For the text-containing cell, return its midpoint in (x, y) coordinate format. 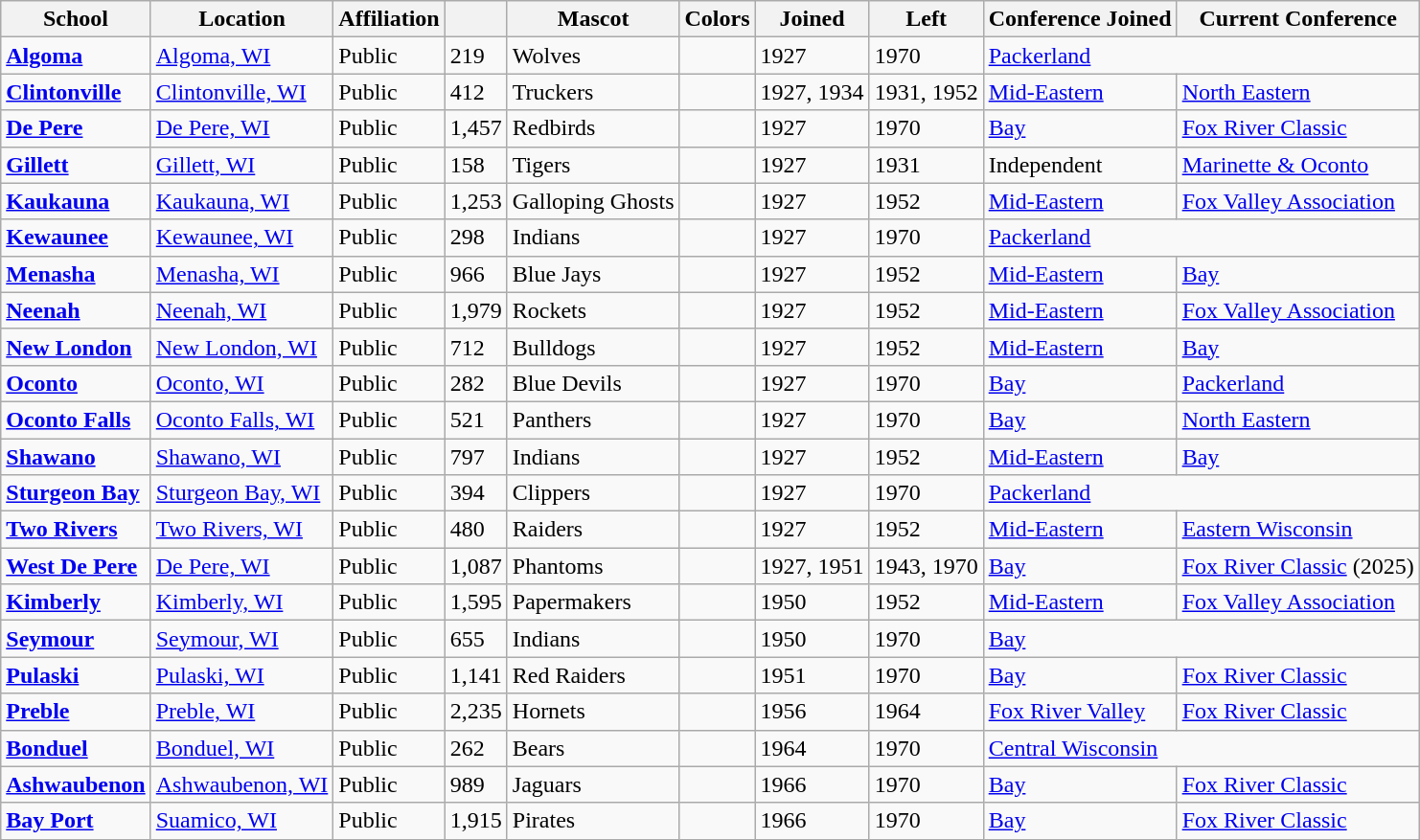
Neenah, WI (241, 310)
Rockets (593, 310)
Joined (813, 19)
Algoma, WI (241, 56)
Oconto (76, 383)
Seymour, WI (241, 639)
1927, 1951 (813, 566)
Truckers (593, 92)
797 (475, 457)
Gillett (76, 165)
Current Conference (1297, 19)
655 (475, 639)
Kaukauna, WI (241, 201)
New London, WI (241, 347)
1,595 (475, 602)
1,915 (475, 821)
219 (475, 56)
School (76, 19)
Sturgeon Bay (76, 493)
Bonduel (76, 748)
Two Rivers (76, 530)
1,253 (475, 201)
Phantoms (593, 566)
Marinette & Oconto (1297, 165)
Clippers (593, 493)
Gillett, WI (241, 165)
Jaguars (593, 784)
Pirates (593, 821)
Kimberly, WI (241, 602)
262 (475, 748)
Location (241, 19)
480 (475, 530)
1,457 (475, 128)
Sturgeon Bay, WI (241, 493)
Clintonville, WI (241, 92)
Ashwaubenon, WI (241, 784)
Neenah (76, 310)
712 (475, 347)
De Pere (76, 128)
Bears (593, 748)
1,141 (475, 675)
Clintonville (76, 92)
New London (76, 347)
Panthers (593, 420)
412 (475, 92)
Kewaunee, WI (241, 238)
Oconto Falls (76, 420)
Mascot (593, 19)
Shawano (76, 457)
Left (926, 19)
Independent (1080, 165)
Kaukauna (76, 201)
2,235 (475, 712)
Bulldogs (593, 347)
Affiliation (389, 19)
1951 (813, 675)
966 (475, 274)
282 (475, 383)
1927, 1934 (813, 92)
Menasha (76, 274)
Pulaski (76, 675)
Oconto Falls, WI (241, 420)
Menasha, WI (241, 274)
Oconto, WI (241, 383)
Bonduel, WI (241, 748)
Ashwaubenon (76, 784)
Two Rivers, WI (241, 530)
394 (475, 493)
Eastern Wisconsin (1297, 530)
Seymour (76, 639)
Redbirds (593, 128)
Red Raiders (593, 675)
298 (475, 238)
West De Pere (76, 566)
Conference Joined (1080, 19)
1931, 1952 (926, 92)
Preble, WI (241, 712)
Blue Jays (593, 274)
Galloping Ghosts (593, 201)
1943, 1970 (926, 566)
Pulaski, WI (241, 675)
Hornets (593, 712)
Wolves (593, 56)
1931 (926, 165)
Kewaunee (76, 238)
Blue Devils (593, 383)
1956 (813, 712)
Algoma (76, 56)
Papermakers (593, 602)
Preble (76, 712)
1,087 (475, 566)
989 (475, 784)
Fox River Valley (1080, 712)
Fox River Classic (2025) (1297, 566)
1,979 (475, 310)
Tigers (593, 165)
Shawano, WI (241, 457)
Central Wisconsin (1202, 748)
Suamico, WI (241, 821)
158 (475, 165)
521 (475, 420)
Raiders (593, 530)
Colors (717, 19)
Kimberly (76, 602)
Bay Port (76, 821)
